Return the [x, y] coordinate for the center point of the cell that contains the specified text.  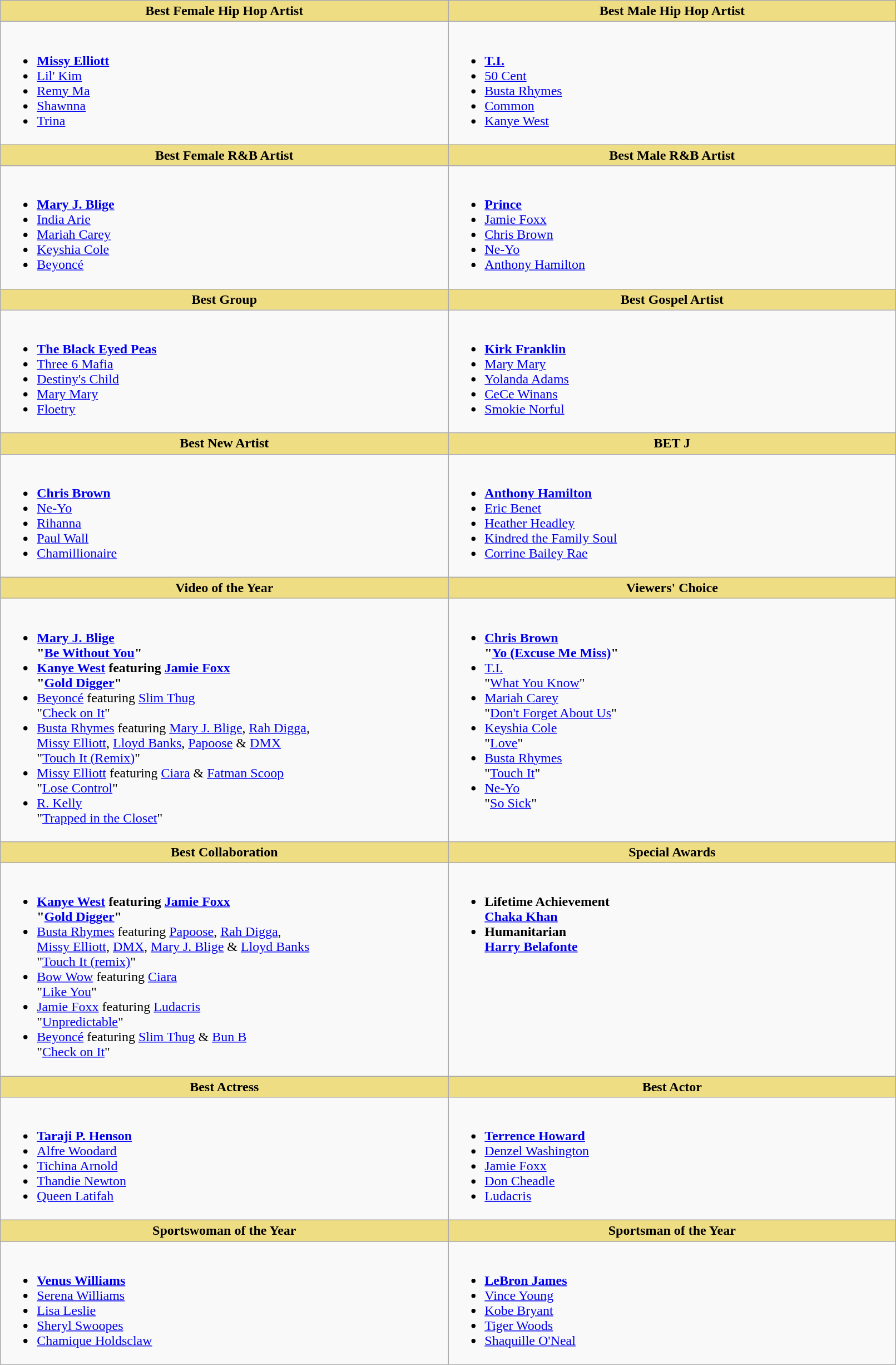
Best Male Hip Hop Artist [672, 11]
Best Female Hip Hop Artist [225, 11]
Anthony HamiltonEric BenetHeather HeadleyKindred the Family SoulCorrine Bailey Rae [672, 515]
Lifetime AchievementChaka KhanHumanitarianHarry Belafonte [672, 969]
Terrence HowardDenzel WashingtonJamie FoxxDon CheadleLudacris [672, 1159]
Best Actress [225, 1087]
Chris Brown"Yo (Excuse Me Miss)"T.I."What You Know"Mariah Carey"Don't Forget About Us"Keyshia Cole"Love"Busta Rhymes"Touch It"Ne-Yo"So Sick" [672, 720]
Special Awards [672, 852]
T.I.50 CentBusta RhymesCommonKanye West [672, 83]
PrinceJamie FoxxChris BrownNe-YoAnthony Hamilton [672, 227]
BET J [672, 443]
The Black Eyed PeasThree 6 MafiaDestiny's ChildMary MaryFloetry [225, 372]
Kirk FranklinMary MaryYolanda AdamsCeCe WinansSmokie Norful [672, 372]
Sportsman of the Year [672, 1231]
Best New Artist [225, 443]
Missy ElliottLil' KimRemy MaShawnnaTrina [225, 83]
Venus WilliamsSerena WilliamsLisa LeslieSheryl SwoopesChamique Holdsclaw [225, 1303]
LeBron JamesVince YoungKobe BryantTiger WoodsShaquille O'Neal [672, 1303]
Chris BrownNe-YoRihannaPaul WallChamillionaire [225, 515]
Best Actor [672, 1087]
Best Female R&B Artist [225, 155]
Viewers' Choice [672, 588]
Best Male R&B Artist [672, 155]
Best Group [225, 299]
Best Collaboration [225, 852]
Taraji P. HensonAlfre WoodardTichina ArnoldThandie NewtonQueen Latifah [225, 1159]
Sportswoman of the Year [225, 1231]
Mary J. BligeIndia ArieMariah CareyKeyshia ColeBeyoncé [225, 227]
Best Gospel Artist [672, 299]
Video of the Year [225, 588]
